For the text-containing cell, return its midpoint in (x, y) coordinate format. 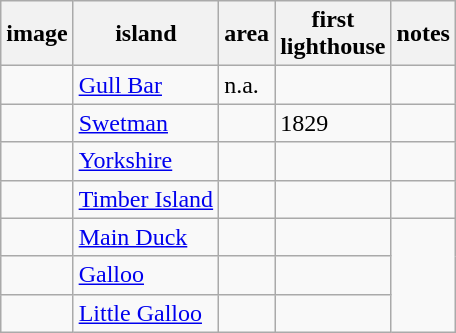
image (37, 34)
area (247, 34)
1829 (333, 123)
island (146, 34)
firstlighthouse (333, 34)
Main Duck (146, 237)
Swetman (146, 123)
Timber Island (146, 199)
Little Galloo (146, 313)
Galloo (146, 275)
n.a. (247, 85)
Gull Bar (146, 85)
notes (423, 34)
Yorkshire (146, 161)
